Return the (x, y) coordinate for the center point of the cell that contains the specified text.  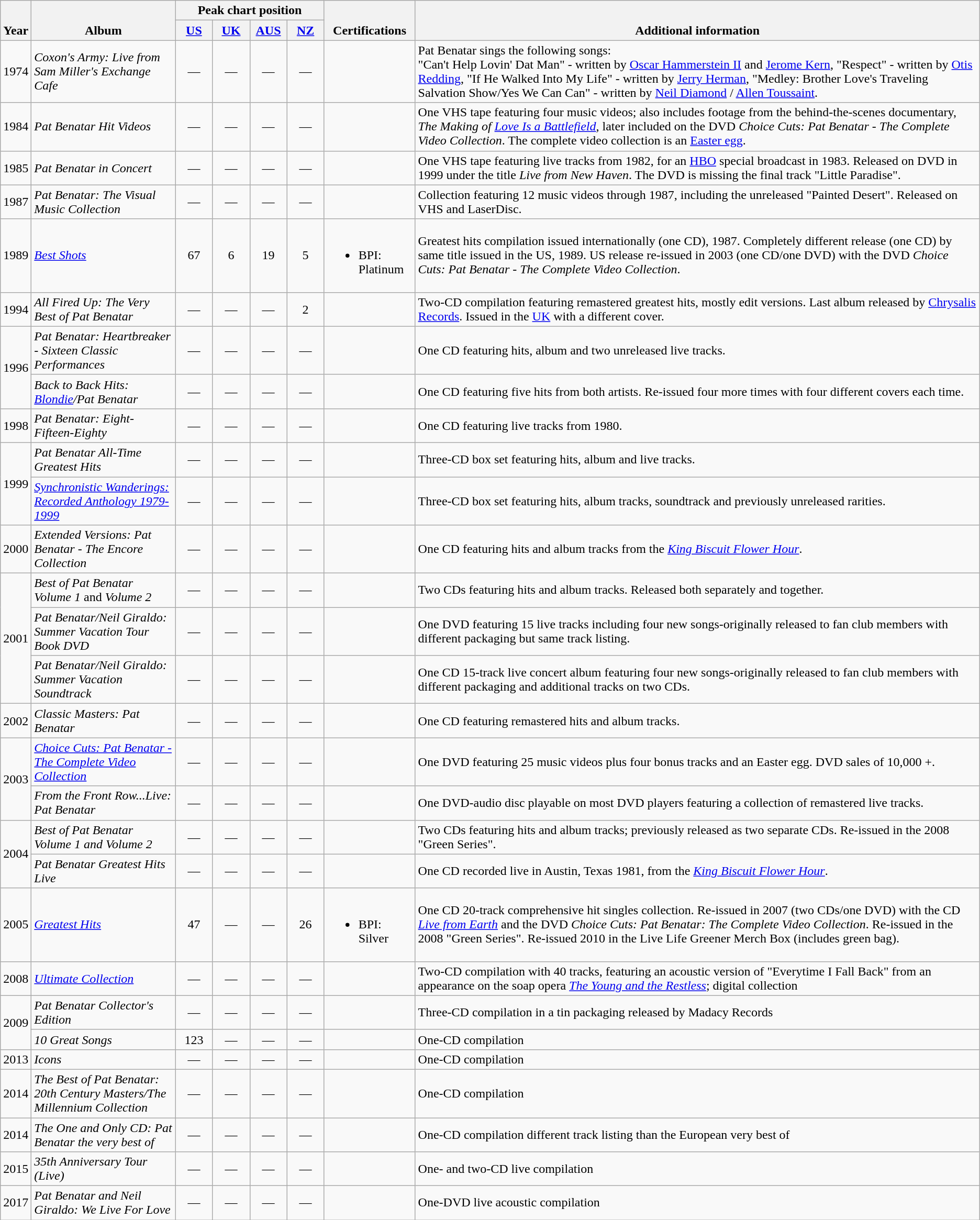
2017 (16, 1203)
Pat Benatar: The Visual Music Collection (104, 202)
One- and two-CD live compilation (697, 1169)
Peak chart position (250, 10)
Collection featuring 12 music videos through 1987, including the unreleased "Painted Desert". Released on VHS and LaserDisc. (697, 202)
Pat Benatar: Eight-Fifteen-Eighty (104, 425)
Two CDs featuring hits and album tracks; previously released as two separate CDs. Re-issued in the 2008 "Green Series". (697, 837)
Three-CD box set featuring hits, album tracks, soundtrack and previously unreleased rarities. (697, 501)
1989 (16, 256)
Certifications (370, 20)
Pat Benatar All-Time Greatest Hits (104, 460)
Pat Benatar Collector's Edition (104, 1013)
2004 (16, 854)
One CD featuring remastered hits and album tracks. (697, 720)
One-CD compilation different track listing than the European very best of (697, 1134)
NZ (306, 30)
Pat Benatar Hit Videos (104, 127)
Pat Benatar Greatest Hits Live (104, 871)
Three-CD box set featuring hits, album and live tracks. (697, 460)
Icons (104, 1059)
Pat Benatar in Concert (104, 168)
Album (104, 20)
2003 (16, 779)
1974 (16, 71)
Coxon's Army: Live from Sam Miller's Exchange Cafe (104, 71)
BPI: Platinum (370, 256)
One CD recorded live in Austin, Texas 1981, from the King Biscuit Flower Hour. (697, 871)
2015 (16, 1169)
One DVD featuring 25 music videos plus four bonus tracks and an Easter egg. DVD sales of 10,000 +. (697, 762)
The Best of Pat Benatar: 20th Century Masters/The Millennium Collection (104, 1093)
BPI: Silver (370, 925)
Classic Masters: Pat Benatar (104, 720)
Best Shots (104, 256)
1996 (16, 368)
AUS (268, 30)
67 (194, 256)
1984 (16, 127)
UK (231, 30)
Back to Back Hits: Blondie/Pat Benatar (104, 392)
2002 (16, 720)
One CD featuring live tracks from 1980. (697, 425)
One DVD featuring 15 live tracks including four new songs-originally released to fan club members with different packaging but same track listing. (697, 631)
Pat Benatar: Heartbreaker - Sixteen Classic Performances (104, 350)
Extended Versions: Pat Benatar - The Encore Collection (104, 549)
1994 (16, 309)
10 Great Songs (104, 1039)
19 (268, 256)
1998 (16, 425)
47 (194, 925)
2009 (16, 1022)
1987 (16, 202)
2008 (16, 978)
26 (306, 925)
123 (194, 1039)
One CD featuring hits, album and two unreleased live tracks. (697, 350)
One-DVD live acoustic compilation (697, 1203)
US (194, 30)
35th Anniversary Tour (Live) (104, 1169)
1999 (16, 484)
2005 (16, 925)
Three-CD compilation in a tin packaging released by Madacy Records (697, 1013)
5 (306, 256)
Two CDs featuring hits and album tracks. Released both separately and together. (697, 591)
2000 (16, 549)
The One and Only CD: Pat Benatar the very best of (104, 1134)
One DVD-audio disc playable on most DVD players featuring a collection of remastered live tracks. (697, 803)
All Fired Up: The Very Best of Pat Benatar (104, 309)
Year (16, 20)
One CD featuring hits and album tracks from the King Biscuit Flower Hour. (697, 549)
Pat Benatar/Neil Giraldo: Summer Vacation Tour Book DVD (104, 631)
1985 (16, 168)
Pat Benatar/Neil Giraldo: Summer Vacation Soundtrack (104, 680)
Additional information (697, 20)
Greatest Hits (104, 925)
Pat Benatar and Neil Giraldo: We Live For Love (104, 1203)
2013 (16, 1059)
Ultimate Collection (104, 978)
2001 (16, 639)
Synchronistic Wanderings: Recorded Anthology 1979-1999 (104, 501)
6 (231, 256)
2 (306, 309)
From the Front Row...Live: Pat Benatar (104, 803)
One CD featuring five hits from both artists. Re-issued four more times with four different covers each time. (697, 392)
Choice Cuts: Pat Benatar - The Complete Video Collection (104, 762)
